Provide the [X, Y] coordinate of the cell's center where the given text is located.  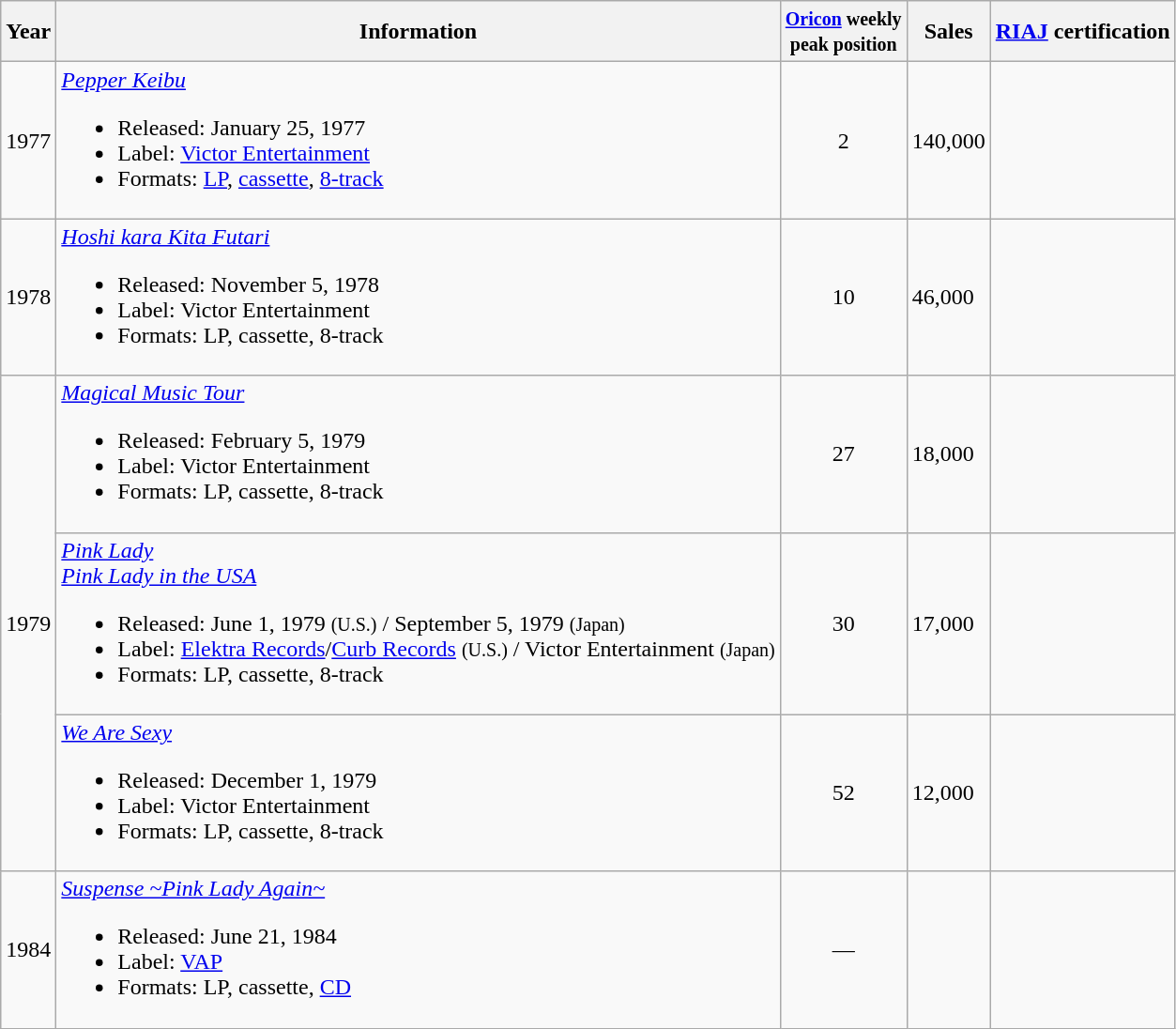
Oricon weeklypeak position [843, 32]
10 [843, 297]
RIAJ certification [1083, 32]
— [843, 950]
1979 [28, 623]
Hoshi kara Kita FutariReleased: November 5, 1978Label: Victor EntertainmentFormats: LP, cassette, 8-track [419, 297]
17,000 [948, 623]
46,000 [948, 297]
12,000 [948, 792]
18,000 [948, 454]
140,000 [948, 141]
Magical Music TourReleased: February 5, 1979Label: Victor EntertainmentFormats: LP, cassette, 8-track [419, 454]
52 [843, 792]
We Are SexyReleased: December 1, 1979Label: Victor EntertainmentFormats: LP, cassette, 8-track [419, 792]
1977 [28, 141]
Suspense ~Pink Lady Again~Released: June 21, 1984Label: VAPFormats: LP, cassette, CD [419, 950]
27 [843, 454]
Sales [948, 32]
2 [843, 141]
Information [419, 32]
1978 [28, 297]
30 [843, 623]
1984 [28, 950]
Pepper KeibuReleased: January 25, 1977Label: Victor EntertainmentFormats: LP, cassette, 8-track [419, 141]
Year [28, 32]
